Locate the cell with the specified text and output its [X, Y] center coordinate. 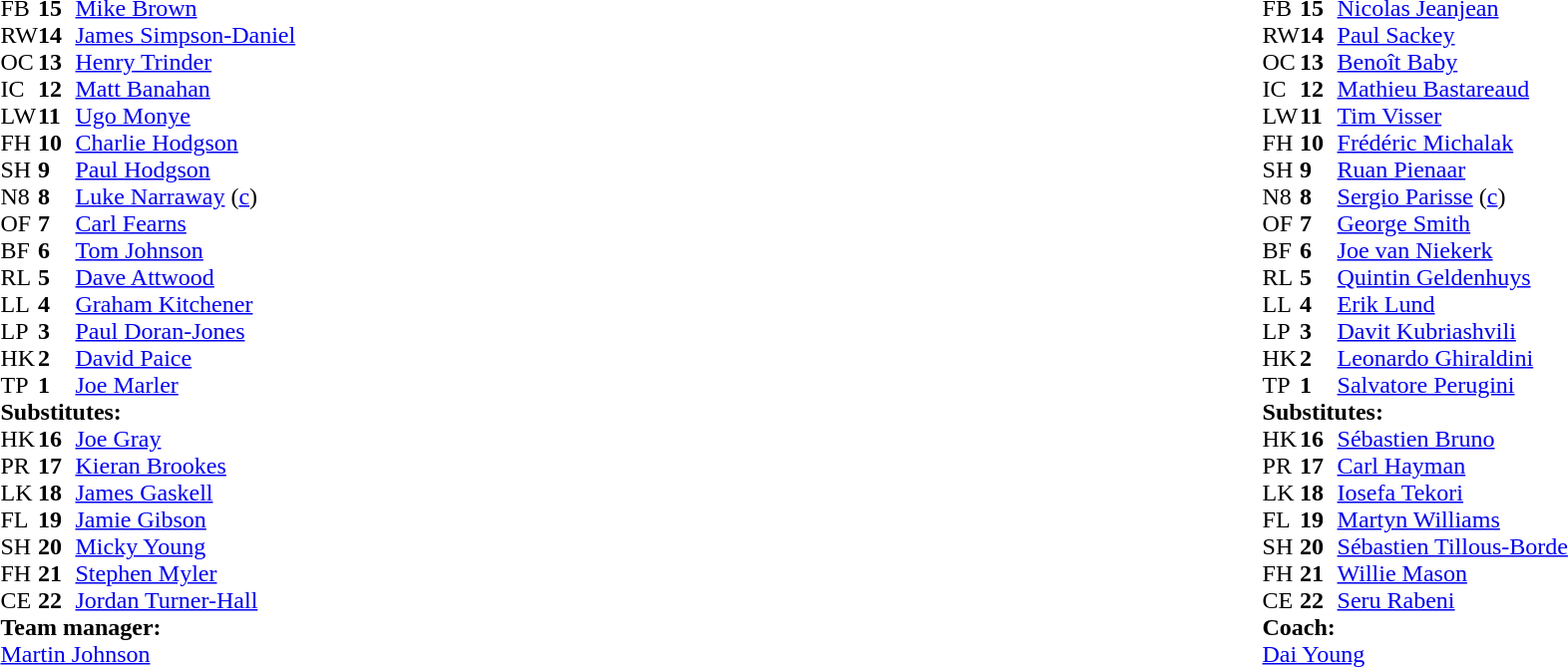
Davit Kubriashvili [1452, 331]
Ugo Monye [186, 116]
Paul Hodgson [186, 169]
Benoît Baby [1452, 62]
Micky Young [186, 546]
Willie Mason [1452, 574]
Charlie Hodgson [186, 144]
Coach: [1415, 628]
Sergio Parisse (c) [1452, 197]
Martin Johnson [148, 654]
Ruan Pienaar [1452, 169]
Quintin Geldenhuys [1452, 277]
Joe Gray [186, 439]
James Gaskell [186, 493]
Erik Lund [1452, 305]
Team manager: [148, 628]
Kieran Brookes [186, 467]
James Simpson-Daniel [186, 36]
Luke Narraway (c) [186, 197]
Martyn Williams [1452, 520]
Henry Trinder [186, 62]
Tom Johnson [186, 251]
Leonardo Ghiraldini [1452, 359]
Sébastien Bruno [1452, 439]
Frédéric Michalak [1452, 144]
Seru Rabeni [1452, 600]
Joe Marler [186, 385]
Carl Fearns [186, 223]
George Smith [1452, 223]
Salvatore Perugini [1452, 385]
Matt Banahan [186, 90]
Iosefa Tekori [1452, 493]
Tim Visser [1452, 116]
Mathieu Bastareaud [1452, 90]
Dai Young [1415, 654]
Dave Attwood [186, 277]
Graham Kitchener [186, 305]
Paul Doran-Jones [186, 331]
Joe van Niekerk [1452, 251]
Stephen Myler [186, 574]
Sébastien Tillous-Borde [1452, 546]
Jordan Turner-Hall [186, 600]
Paul Sackey [1452, 36]
Jamie Gibson [186, 520]
David Paice [186, 359]
Carl Hayman [1452, 467]
